Identify which cell holds the provided text, then report its [x, y] central coordinate. 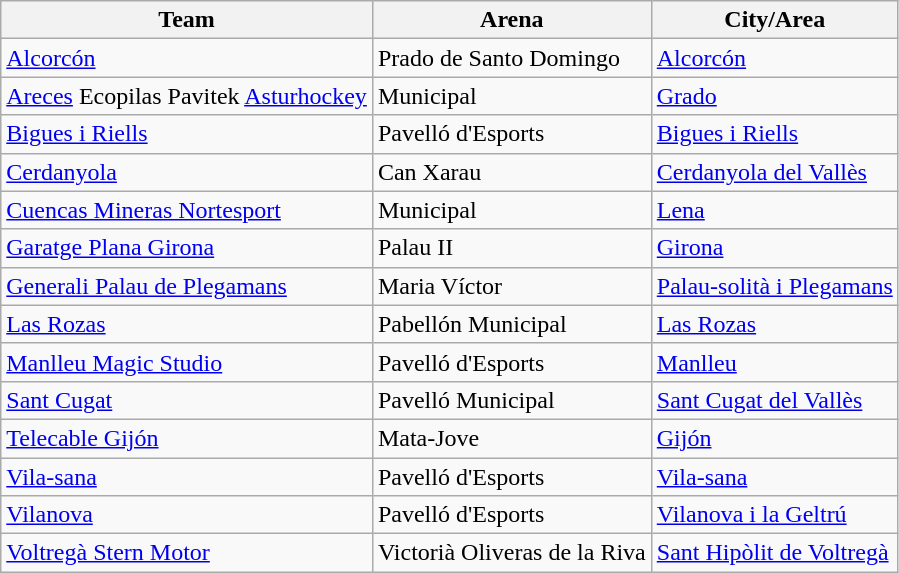
Maria Víctor [512, 286]
Garatge Plana Girona [187, 248]
Manlleu Magic Studio [187, 362]
Voltregà Stern Motor [187, 553]
Cerdanyola [187, 172]
Cerdanyola del Vallès [774, 172]
Lena [774, 210]
Cuencas Mineras Nortesport [187, 210]
Pavelló Municipal [512, 400]
Grado [774, 96]
Victorià Oliveras de la Riva [512, 553]
Sant Cugat [187, 400]
Telecable Gijón [187, 438]
Prado de Santo Domingo [512, 58]
Vilanova i la Geltrú [774, 515]
City/Area [774, 20]
Gijón [774, 438]
Sant Hipòlit de Voltregà [774, 553]
Arena [512, 20]
Mata-Jove [512, 438]
Palau II [512, 248]
Palau-solità i Plegamans [774, 286]
Vilanova [187, 515]
Sant Cugat del Vallès [774, 400]
Areces Ecopilas Pavitek Asturhockey [187, 96]
Manlleu [774, 362]
Can Xarau [512, 172]
Pabellón Municipal [512, 324]
Girona [774, 248]
Generali Palau de Plegamans [187, 286]
Team [187, 20]
